Identify which cell holds the provided text, then report its [x, y] central coordinate. 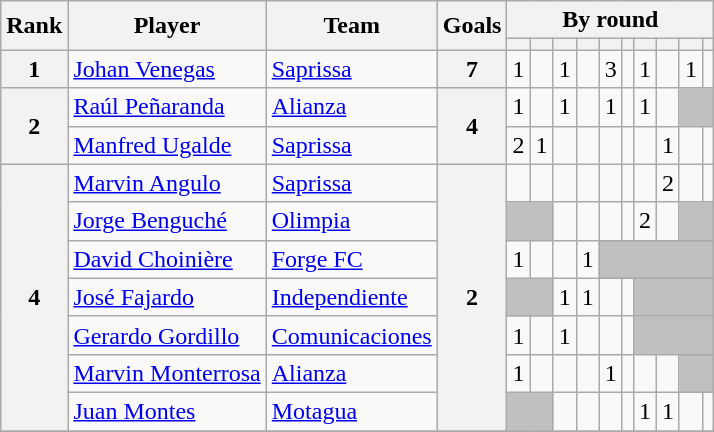
Rank [34, 26]
Juan Montes [167, 411]
By round [610, 20]
Motagua [352, 411]
Olimpia [352, 221]
Team [352, 26]
Jorge Benguché [167, 221]
Manfred Ugalde [167, 145]
Raúl Peñaranda [167, 107]
3 [610, 69]
Marvin Monterrosa [167, 373]
Johan Venegas [167, 69]
Goals [472, 26]
Player [167, 26]
Comunicaciones [352, 335]
7 [472, 69]
Forge FC [352, 259]
David Choinière [167, 259]
José Fajardo [167, 297]
Gerardo Gordillo [167, 335]
Independiente [352, 297]
Marvin Angulo [167, 183]
